Scan for the cell matching the given text and deliver its (x, y) coordinate at center. 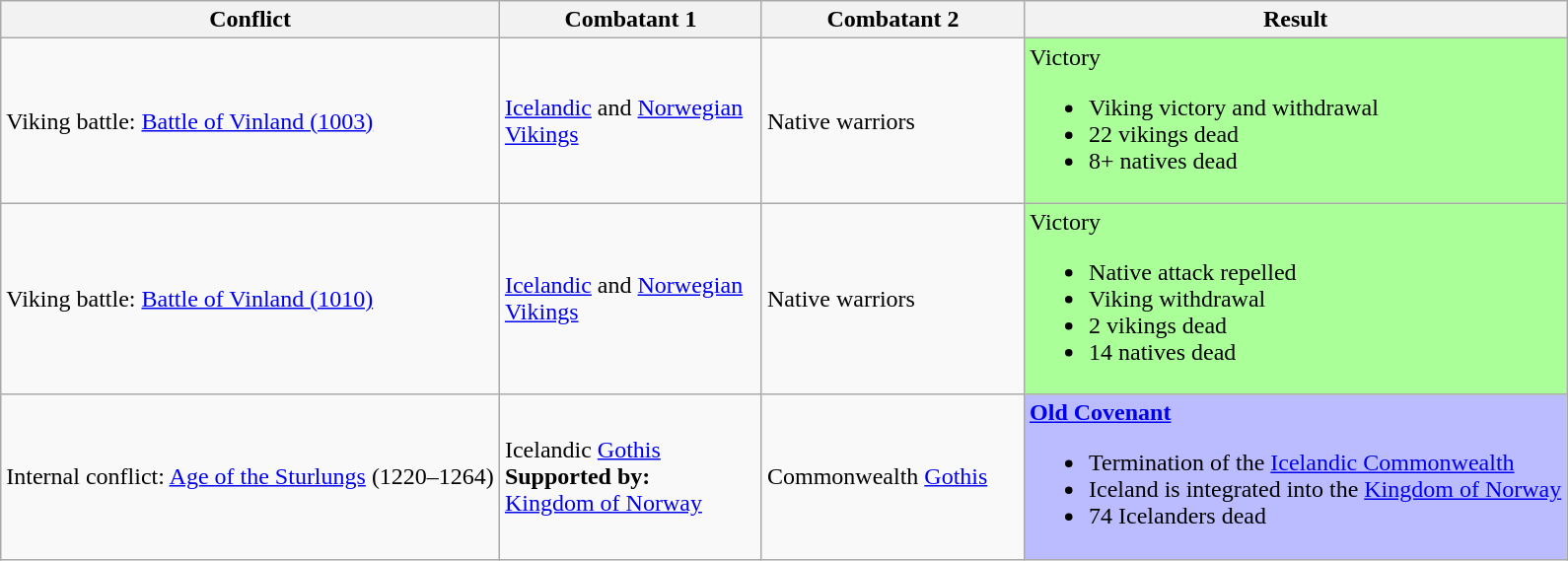
Viking battle: Battle of Vinland (1010) (250, 299)
Icelandic GothisSupported by: Kingdom of Norway (630, 477)
Viking battle: Battle of Vinland (1003) (250, 120)
Combatant 2 (892, 20)
Commonwealth Gothis (892, 477)
VictoryViking victory and withdrawal22 vikings dead8+ natives dead (1296, 120)
Old CovenantTermination of the Icelandic CommonwealthIceland is integrated into the Kingdom of Norway74 Icelanders dead (1296, 477)
Internal conflict: Age of the Sturlungs (1220–1264) (250, 477)
Conflict (250, 20)
Result (1296, 20)
VictoryNative attack repelledViking withdrawal2 vikings dead14 natives dead (1296, 299)
Combatant 1 (630, 20)
